Extract the (X, Y) coordinate from the center of the cell holding the provided text.  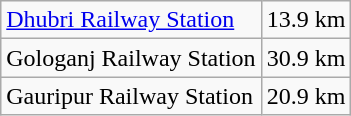
Gologanj Railway Station (131, 58)
20.9 km (306, 96)
30.9 km (306, 58)
Dhubri Railway Station (131, 20)
13.9 km (306, 20)
Gauripur Railway Station (131, 96)
